Capture the cell that displays the provided text and extract its (x, y) central coordinate. 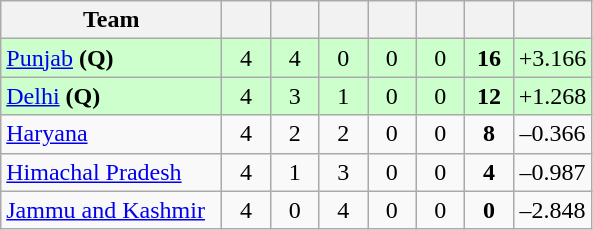
Jammu and Kashmir (112, 210)
+1.268 (552, 96)
Haryana (112, 134)
8 (490, 134)
12 (490, 96)
16 (490, 58)
Team (112, 20)
–0.987 (552, 172)
–2.848 (552, 210)
–0.366 (552, 134)
+3.166 (552, 58)
Delhi (Q) (112, 96)
Punjab (Q) (112, 58)
Himachal Pradesh (112, 172)
